Detect which cell encompasses the target text, then output its [x, y] center coordinate. 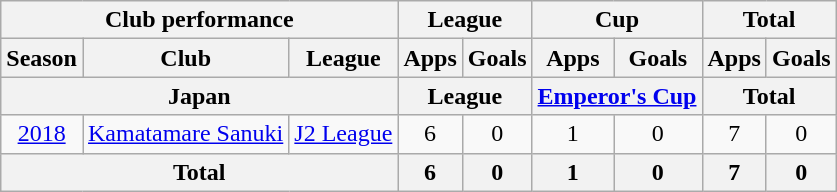
2018 [42, 134]
Club [185, 58]
Emperor's Cup [617, 96]
J2 League [344, 134]
Club performance [200, 20]
Cup [617, 20]
Kamatamare Sanuki [185, 134]
Season [42, 58]
Japan [200, 96]
